Provide the [x, y] coordinate of the cell's center where the given text is located.  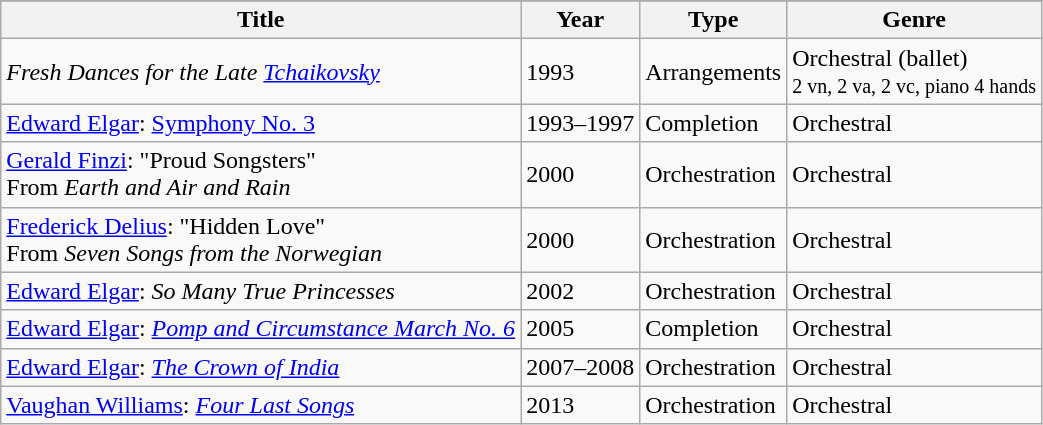
1993 [580, 72]
2005 [580, 329]
Edward Elgar: The Crown of India [261, 367]
2013 [580, 405]
2002 [580, 291]
Frederick Delius: "Hidden Love"From Seven Songs from the Norwegian [261, 240]
Gerald Finzi: "Proud Songsters"From Earth and Air and Rain [261, 174]
Type [714, 20]
Fresh Dances for the Late Tchaikovsky [261, 72]
Year [580, 20]
Vaughan Williams: Four Last Songs [261, 405]
Edward Elgar: So Many True Princesses [261, 291]
2007–2008 [580, 367]
Title [261, 20]
Edward Elgar: Symphony No. 3 [261, 123]
Genre [914, 20]
Edward Elgar: Pomp and Circumstance March No. 6 [261, 329]
Arrangements [714, 72]
1993–1997 [580, 123]
Orchestral (ballet)2 vn, 2 va, 2 vc, piano 4 hands [914, 72]
